Search for the cell housing the specified text and yield its [x, y] center coordinate. 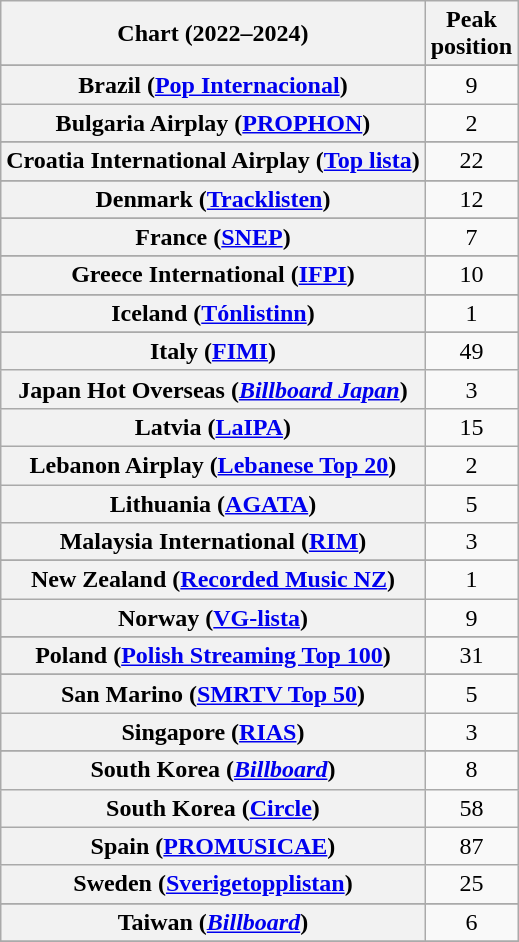
Croatia International Airplay (Top lista) [213, 161]
Brazil (Pop Internacional) [213, 85]
Latvia (LaIPA) [213, 427]
Poland (Polish Streaming Top 100) [213, 656]
22 [471, 161]
Singapore (RIAS) [213, 732]
10 [471, 275]
Spain (PROMUSICAE) [213, 846]
Bulgaria Airplay (PROPHON) [213, 123]
31 [471, 656]
Greece International (IFPI) [213, 275]
Sweden (Sverigetopplistan) [213, 884]
Japan Hot Overseas (Billboard Japan) [213, 389]
Iceland (Tónlistinn) [213, 313]
87 [471, 846]
Italy (FIMI) [213, 351]
South Korea (Billboard) [213, 770]
Denmark (Tracklisten) [213, 199]
Malaysia International (RIM) [213, 542]
Chart (2022–2024) [213, 34]
New Zealand (Recorded Music NZ) [213, 580]
7 [471, 237]
South Korea (Circle) [213, 808]
Lebanon Airplay (Lebanese Top 20) [213, 465]
Norway (VG-lista) [213, 618]
25 [471, 884]
Peakposition [471, 34]
12 [471, 199]
49 [471, 351]
San Marino (SMRTV Top 50) [213, 694]
15 [471, 427]
6 [471, 922]
58 [471, 808]
France (SNEP) [213, 237]
Lithuania (AGATA) [213, 503]
8 [471, 770]
Taiwan (Billboard) [213, 922]
